Find where the given text appears and provide that cell's center as (X, Y) coordinate. 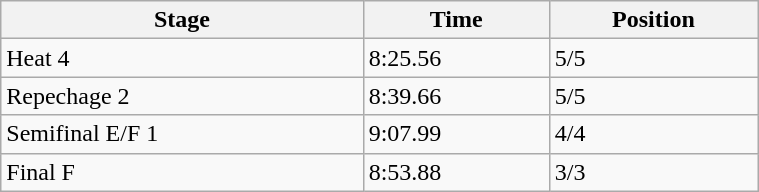
Repechage 2 (182, 96)
Heat 4 (182, 58)
Semifinal E/F 1 (182, 134)
8:39.66 (456, 96)
8:25.56 (456, 58)
Final F (182, 172)
9:07.99 (456, 134)
Time (456, 20)
Stage (182, 20)
3/3 (653, 172)
Position (653, 20)
8:53.88 (456, 172)
4/4 (653, 134)
